Capture the cell that displays the provided text and extract its (x, y) central coordinate. 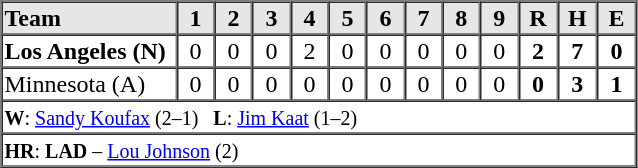
R (538, 18)
5 (347, 18)
Los Angeles (N) (90, 50)
9 (499, 18)
6 (385, 18)
4 (309, 18)
E (616, 18)
Minnesota (A) (90, 84)
Team (90, 18)
8 (461, 18)
W: Sandy Koufax (2–1) L: Jim Kaat (1–2) (319, 116)
H (578, 18)
HR: LAD – Lou Johnson (2) (319, 150)
